Provide the (x, y) coordinate of the cell's center where the given text is located.  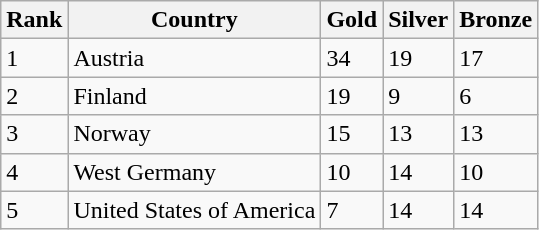
Norway (194, 134)
2 (34, 96)
West Germany (194, 172)
7 (352, 210)
4 (34, 172)
34 (352, 58)
United States of America (194, 210)
Country (194, 20)
Silver (418, 20)
Finland (194, 96)
9 (418, 96)
15 (352, 134)
1 (34, 58)
Gold (352, 20)
Bronze (496, 20)
6 (496, 96)
Austria (194, 58)
5 (34, 210)
Rank (34, 20)
17 (496, 58)
3 (34, 134)
